Return the (X, Y) coordinate for the center point of the cell that contains the specified text.  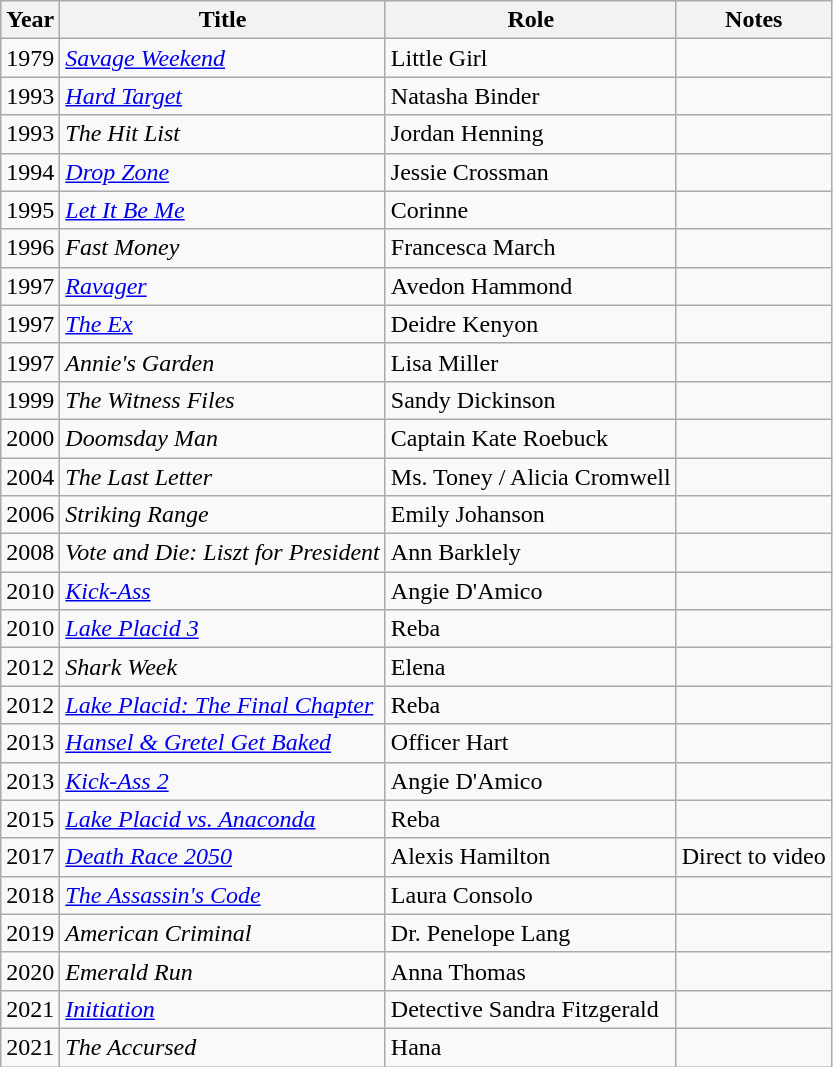
The Ex (223, 324)
Deidre Kenyon (530, 324)
Lake Placid: The Final Chapter (223, 705)
Year (30, 20)
Jordan Henning (530, 134)
Captain Kate Roebuck (530, 438)
Striking Range (223, 515)
The Witness Files (223, 400)
1996 (30, 248)
2004 (30, 477)
The Hit List (223, 134)
Elena (530, 667)
Jessie Crossman (530, 172)
Detective Sandra Fitzgerald (530, 1009)
Let It Be Me (223, 210)
Ms. Toney / Alicia Cromwell (530, 477)
2015 (30, 819)
Ann Barklely (530, 553)
Officer Hart (530, 743)
Lisa Miller (530, 362)
Laura Consolo (530, 895)
American Criminal (223, 933)
Alexis Hamilton (530, 857)
Vote and Die: Liszt for President (223, 553)
Direct to video (754, 857)
Notes (754, 20)
Corinne (530, 210)
Annie's Garden (223, 362)
Drop Zone (223, 172)
Death Race 2050 (223, 857)
2019 (30, 933)
Title (223, 20)
Savage Weekend (223, 58)
Hard Target (223, 96)
Emerald Run (223, 971)
2017 (30, 857)
The Accursed (223, 1047)
1979 (30, 58)
Sandy Dickinson (530, 400)
Shark Week (223, 667)
Role (530, 20)
The Assassin's Code (223, 895)
Avedon Hammond (530, 286)
1995 (30, 210)
Lake Placid 3 (223, 629)
Francesca March (530, 248)
Doomsday Man (223, 438)
Hana (530, 1047)
1994 (30, 172)
Kick-Ass 2 (223, 781)
Initiation (223, 1009)
Little Girl (530, 58)
2018 (30, 895)
Anna Thomas (530, 971)
Kick-Ass (223, 591)
Hansel & Gretel Get Baked (223, 743)
2006 (30, 515)
2020 (30, 971)
The Last Letter (223, 477)
Ravager (223, 286)
2008 (30, 553)
Emily Johanson (530, 515)
Natasha Binder (530, 96)
Fast Money (223, 248)
1999 (30, 400)
2000 (30, 438)
Dr. Penelope Lang (530, 933)
Lake Placid vs. Anaconda (223, 819)
